Provide the [x, y] coordinate of the cell's center where the given text is located.  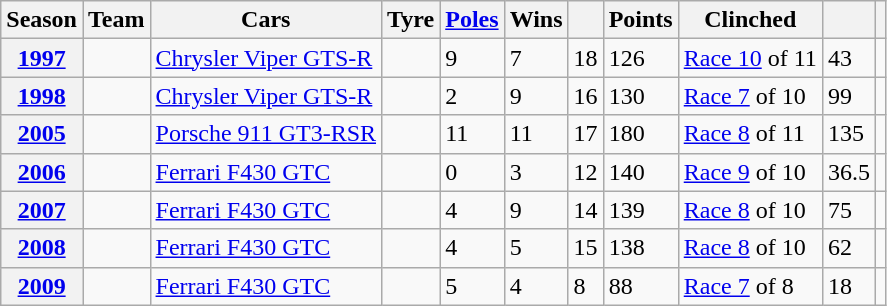
2006 [42, 172]
Team [116, 20]
0 [472, 172]
15 [586, 248]
140 [640, 172]
75 [848, 210]
130 [640, 96]
16 [586, 96]
1997 [42, 58]
99 [848, 96]
2009 [42, 286]
Race 9 of 10 [750, 172]
126 [640, 58]
138 [640, 248]
Poles [472, 20]
7 [536, 58]
2 [472, 96]
3 [536, 172]
43 [848, 58]
Season [42, 20]
12 [586, 172]
Cars [266, 20]
135 [848, 134]
Race 7 of 8 [750, 286]
Clinched [750, 20]
8 [586, 286]
36.5 [848, 172]
139 [640, 210]
180 [640, 134]
Race 10 of 11 [750, 58]
2007 [42, 210]
Race 7 of 10 [750, 96]
14 [586, 210]
Wins [536, 20]
Race 8 of 11 [750, 134]
62 [848, 248]
2008 [42, 248]
1998 [42, 96]
2005 [42, 134]
Tyre [411, 20]
17 [586, 134]
Points [640, 20]
Porsche 911 GT3-RSR [266, 134]
88 [640, 286]
